Pinpoint the cell where the given text exists, returning its (x, y) midpoint coordinate. 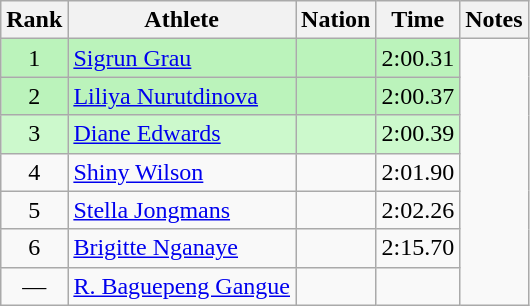
Stella Jongmans (182, 210)
2:01.90 (418, 172)
Sigrun Grau (182, 58)
2:00.31 (418, 58)
1 (34, 58)
— (34, 286)
6 (34, 248)
Time (418, 20)
2:02.26 (418, 210)
4 (34, 172)
2:00.39 (418, 134)
Diane Edwards (182, 134)
2 (34, 96)
Rank (34, 20)
Brigitte Nganaye (182, 248)
2:00.37 (418, 96)
R. Baguepeng Gangue (182, 286)
2:15.70 (418, 248)
5 (34, 210)
Nation (336, 20)
Athlete (182, 20)
3 (34, 134)
Shiny Wilson (182, 172)
Liliya Nurutdinova (182, 96)
Notes (494, 20)
